Identify which cell holds the provided text, then report its (X, Y) central coordinate. 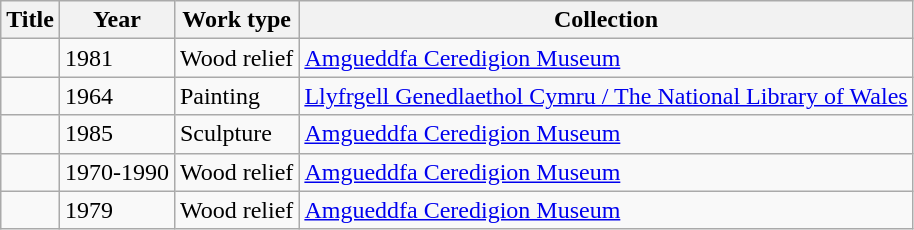
Collection (606, 20)
1970-1990 (116, 172)
Work type (236, 20)
Painting (236, 96)
1985 (116, 134)
1964 (116, 96)
Sculpture (236, 134)
1981 (116, 58)
Year (116, 20)
1979 (116, 210)
Title (30, 20)
Llyfrgell Genedlaethol Cymru / The National Library of Wales (606, 96)
